Capture the cell that displays the provided text and extract its [X, Y] central coordinate. 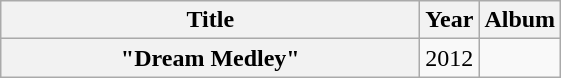
2012 [450, 58]
"Dream Medley" [210, 58]
Year [450, 20]
Album [520, 20]
Title [210, 20]
